For the text-containing cell, return its midpoint in [x, y] coordinate format. 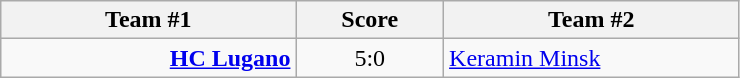
HC Lugano [148, 58]
Team #1 [148, 20]
Score [370, 20]
Team #2 [592, 20]
5:0 [370, 58]
Keramin Minsk [592, 58]
